Identify which cell holds the provided text, then report its [X, Y] central coordinate. 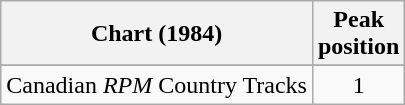
Chart (1984) [157, 34]
1 [358, 85]
Canadian RPM Country Tracks [157, 85]
Peakposition [358, 34]
